Extract the (X, Y) coordinate from the center of the cell holding the provided text.  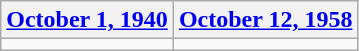
October 12, 1958 (266, 20)
October 1, 1940 (88, 20)
